Pinpoint the cell where the given text exists, returning its [X, Y] midpoint coordinate. 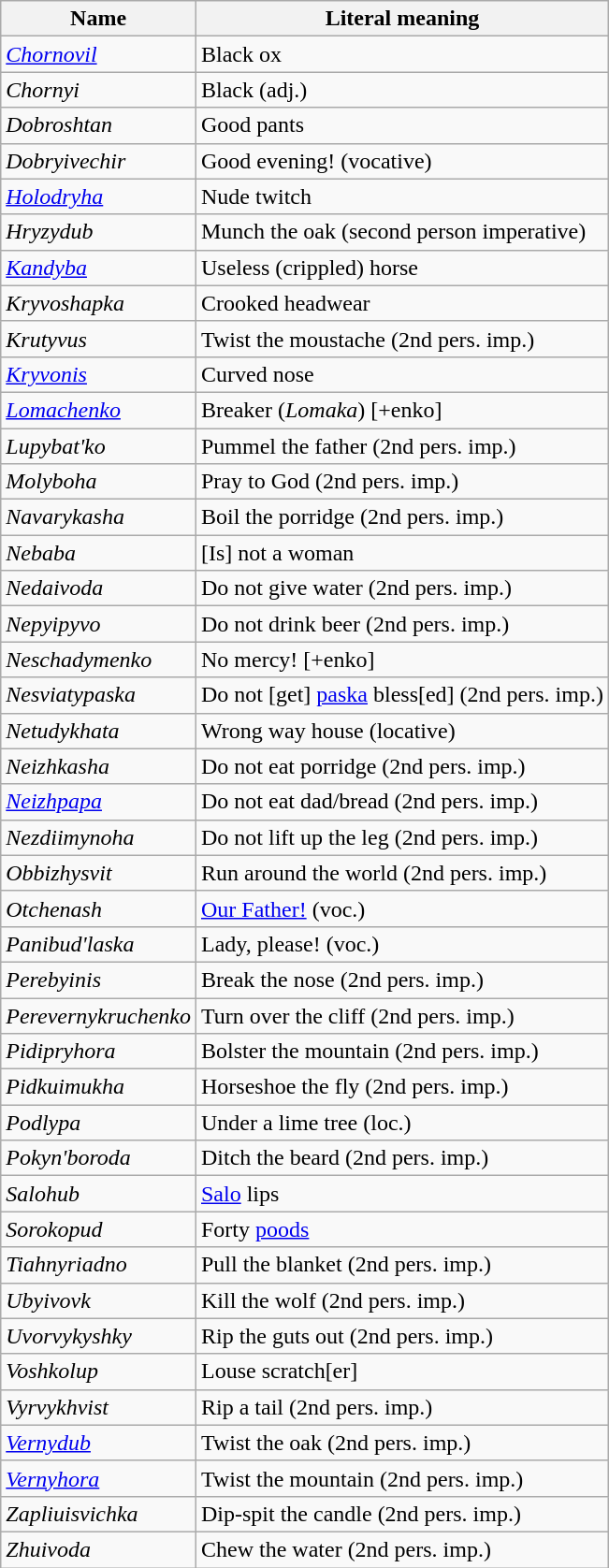
Breaker (Lomaka) [+enko] [402, 410]
Otchenash [99, 908]
Sorokopud [99, 1229]
Pidipryhora [99, 1052]
Do not give water (2nd pers. imp.) [402, 588]
Kill the wolf (2nd pers. imp.) [402, 1300]
[Is] not a woman [402, 553]
Black (adj.) [402, 90]
Do not drink beer (2nd pers. imp.) [402, 624]
Bolster the mountain (2nd pers. imp.) [402, 1052]
Nepyipyvo [99, 624]
Twist the moustache (2nd pers. imp.) [402, 339]
Useless (crippled) horse [402, 268]
Do not eat porridge (2nd pers. imp.) [402, 766]
Chornyi [99, 90]
Munch the oak (second person imperative) [402, 232]
Kandyba [99, 268]
Break the nose (2nd pers. imp.) [402, 980]
Dip-spit the candle (2nd pers. imp.) [402, 1514]
Perebyinis [99, 980]
Ditch the beard (2nd pers. imp.) [402, 1158]
Pokyn'boroda [99, 1158]
Twist the mountain (2nd pers. imp.) [402, 1478]
Holodryha [99, 196]
Louse scratch[er] [402, 1372]
Perevernykruchenko [99, 1015]
Our Father! (voc.) [402, 908]
Netudykhata [99, 731]
No mercy! [+enko] [402, 660]
Curved nose [402, 374]
Vernydub [99, 1443]
Rip the guts out (2nd pers. imp.) [402, 1336]
Salo lips [402, 1194]
Salohub [99, 1194]
Do not [get] paska bless[ed] (2nd pers. imp.) [402, 695]
Chew the water (2nd pers. imp.) [402, 1549]
Twist the oak (2nd pers. imp.) [402, 1443]
Ubyivovk [99, 1300]
Do not eat dad/bread (2nd pers. imp.) [402, 802]
Zhuivoda [99, 1549]
Hryzydub [99, 232]
Crooked headwear [402, 303]
Neizhpapa [99, 802]
Molyboha [99, 482]
Horseshoe the fly (2nd pers. imp.) [402, 1087]
Obbizhysvit [99, 873]
Zapliuisvichka [99, 1514]
Nebaba [99, 553]
Good pants [402, 125]
Vernyhora [99, 1478]
Neizhkasha [99, 766]
Dobroshtan [99, 125]
Uvorvykyshky [99, 1336]
Chornovil [99, 54]
Nedaivoda [99, 588]
Nude twitch [402, 196]
Good evening! (vocative) [402, 161]
Black ox [402, 54]
Panibud'laska [99, 944]
Vyrvykhvist [99, 1407]
Nesviatypaska [99, 695]
Neschadymenko [99, 660]
Run around the world (2nd pers. imp.) [402, 873]
Voshkolup [99, 1372]
Dobryivechir [99, 161]
Name [99, 19]
Do not lift up the leg (2nd pers. imp.) [402, 837]
Turn over the cliff (2nd pers. imp.) [402, 1015]
Boil the porridge (2nd pers. imp.) [402, 517]
Pidkuimukha [99, 1087]
Pull the blanket (2nd pers. imp.) [402, 1265]
Kryvoshapka [99, 303]
Wrong way house (locative) [402, 731]
Kryvonis [99, 374]
Lupybat'ko [99, 446]
Navarykasha [99, 517]
Pray to God (2nd pers. imp.) [402, 482]
Forty poods [402, 1229]
Lomachenko [99, 410]
Rip a tail (2nd pers. imp.) [402, 1407]
Lady, please! (voc.) [402, 944]
Pummel the father (2nd pers. imp.) [402, 446]
Krutyvus [99, 339]
Literal meaning [402, 19]
Tiahnyriadno [99, 1265]
Podlypa [99, 1123]
Nezdiimynoha [99, 837]
Under a lime tree (loc.) [402, 1123]
